Detect which cell encompasses the target text, then output its [X, Y] center coordinate. 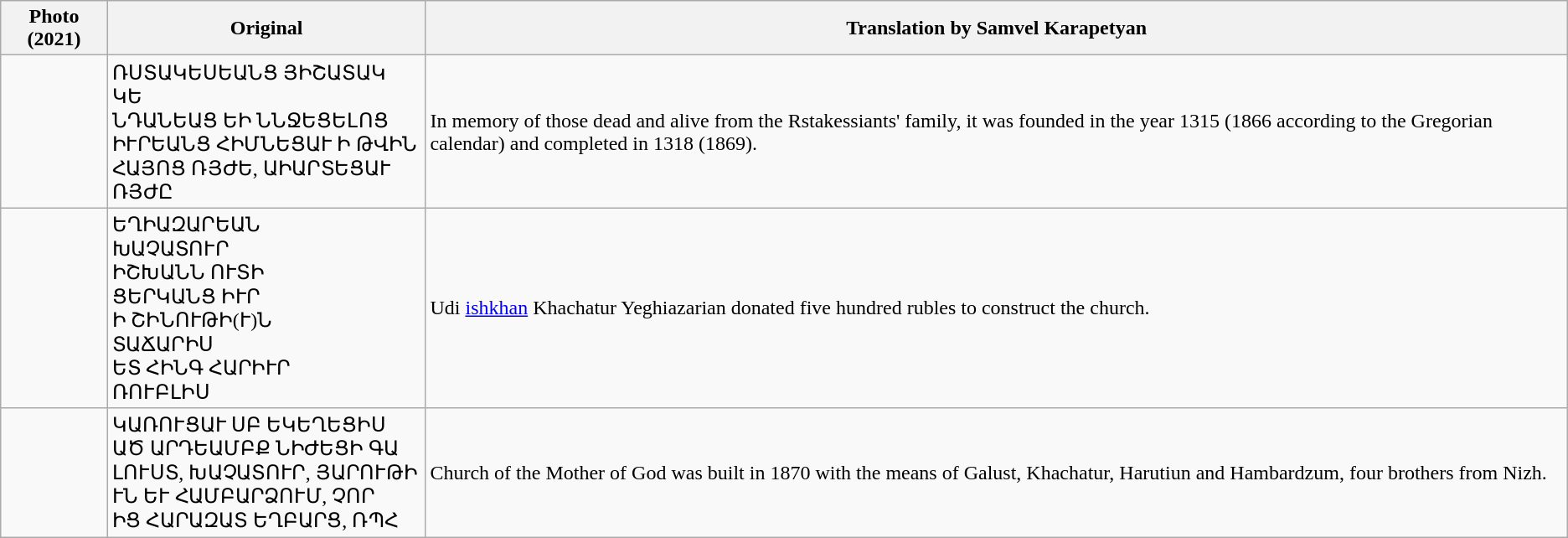
Original [266, 28]
ԿԱՌՈՒՑԱՒ ՍԲ ԵԿԵՂԵՑԻՍԱԾ ԱՐԴԵԱՄԲՔ ՆԻԺԵՑԻ ԳԱԼՈՒՍՏ, ԽԱՉԱՏՈՒՐ, ՅԱՐՈՒԹԻՒՆ ԵՒ ՀԱՄԲԱՐՁՈՒՄ, ՉՈՐԻՑ ՀԱՐԱԶԱՏ ԵՂԲԱՐՑ, ՌՊՀ [266, 473]
ԵՂԻԱԶԱՐԵԱՆԽԱՉԱՏՈՒՐԻՇԽԱՆՆ ՈՒՏԻՑԵՐԿԱՆՑ ԻՒՐԻ ՇԻՆՈՒԹԻ(Ւ)ՆՏԱՃԱՐԻՍԵՏ ՀԻՆԳ ՀԱՐԻՒՐՌՈՒԲԼԻՍ [266, 308]
Udi ishkhan Khachatur Yeghiazarian donated five hundred rubles to construct the church. [997, 308]
Church of the Mother of God was built in 1870 with the means of Galust, Khachatur, Harutiun and Hambardzum, four brothers from Nizh. [997, 473]
ՌՍՏԱԿԵՍԵԱՆՑ ՅԻՇԱՏԱԿ ԿԵՆԴԱՆԵԱՑ ԵԻ ՆՆՋԵՑԵԼՈՑԻՒՐԵԱՆՑ ՀԻՄՆԵՑԱՒ Ի ԹՎԻՆՀԱՅՈՑ ՌՅԺԵ, ԱԻԱՐՏԵՑԱՒ ՌՅԺԸ [266, 132]
Translation by Samvel Karapetyan [997, 28]
Photo (2021) [54, 28]
